Identify which cell holds the provided text, then report its [X, Y] central coordinate. 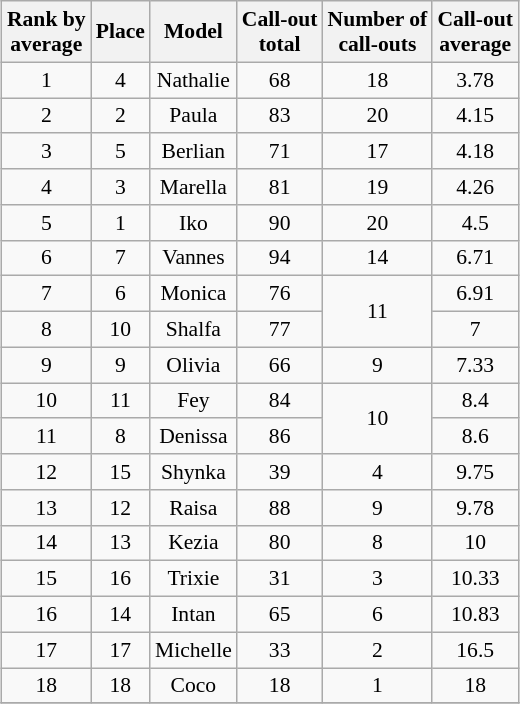
Coco [194, 686]
68 [280, 80]
4.15 [475, 116]
Shynka [194, 472]
Vannes [194, 258]
Call-outaverage [475, 32]
94 [280, 258]
86 [280, 436]
Michelle [194, 650]
Paula [194, 116]
10.83 [475, 614]
Monica [194, 294]
39 [280, 472]
83 [280, 116]
33 [280, 650]
4.18 [475, 151]
Berlian [194, 151]
4.5 [475, 222]
Raisa [194, 507]
31 [280, 579]
3.78 [475, 80]
Trixie [194, 579]
4.26 [475, 187]
9.75 [475, 472]
19 [377, 187]
65 [280, 614]
16.5 [475, 650]
71 [280, 151]
77 [280, 329]
66 [280, 365]
Denissa [194, 436]
8.4 [475, 400]
Intan [194, 614]
76 [280, 294]
Rank byaverage [46, 32]
Call-outtotal [280, 32]
80 [280, 543]
7.33 [475, 365]
Olivia [194, 365]
6.91 [475, 294]
84 [280, 400]
88 [280, 507]
Marella [194, 187]
10.33 [475, 579]
Place [120, 32]
9.78 [475, 507]
Number ofcall-outs [377, 32]
Iko [194, 222]
Model [194, 32]
6.71 [475, 258]
Shalfa [194, 329]
Kezia [194, 543]
81 [280, 187]
90 [280, 222]
Fey [194, 400]
8.6 [475, 436]
Nathalie [194, 80]
